Identify which cell holds the provided text, then report its (x, y) central coordinate. 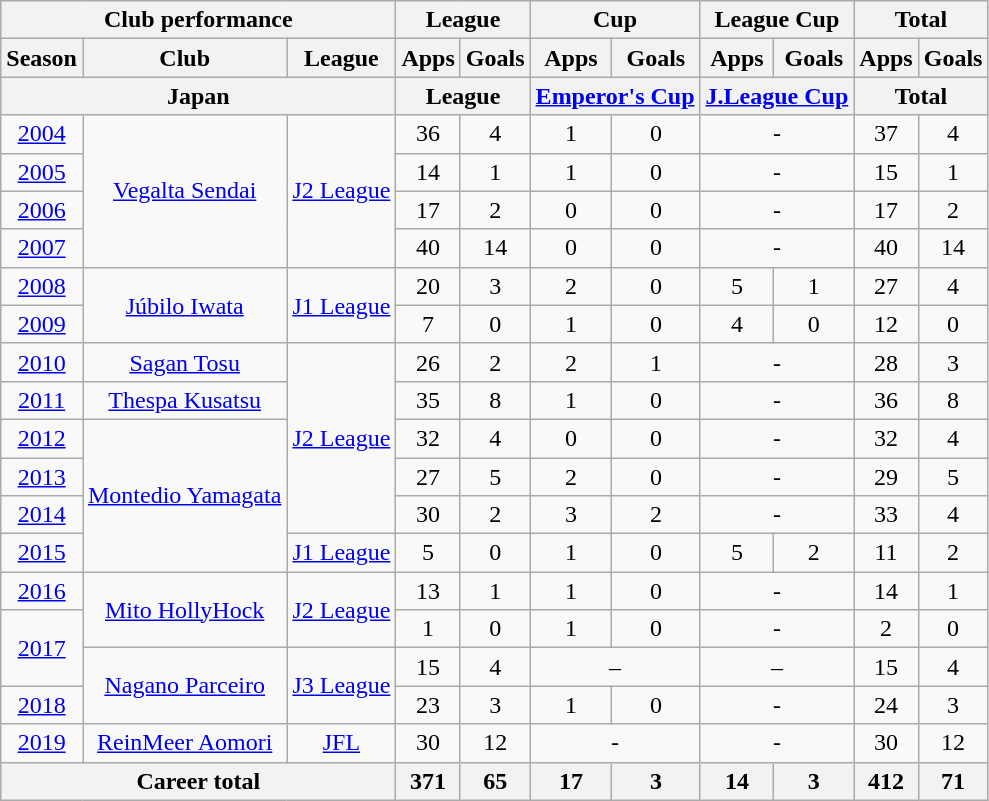
JFL (342, 743)
2006 (42, 210)
Montedio Yamagata (184, 495)
26 (428, 362)
League Cup (777, 20)
Club (184, 58)
J3 League (342, 686)
28 (886, 362)
Career total (198, 781)
13 (428, 591)
2005 (42, 172)
Thespa Kusatsu (184, 400)
7 (428, 324)
65 (495, 781)
2018 (42, 705)
Emperor's Cup (615, 96)
ReinMeer Aomori (184, 743)
Japan (198, 96)
2016 (42, 591)
Vegalta Sendai (184, 191)
2010 (42, 362)
2007 (42, 248)
24 (886, 705)
Cup (615, 20)
Mito HollyHock (184, 610)
2015 (42, 553)
33 (886, 515)
Sagan Tosu (184, 362)
Júbilo Iwata (184, 305)
71 (953, 781)
2008 (42, 286)
37 (886, 134)
23 (428, 705)
Season (42, 58)
Nagano Parceiro (184, 686)
2017 (42, 648)
2013 (42, 477)
Club performance (198, 20)
2011 (42, 400)
20 (428, 286)
2012 (42, 438)
35 (428, 400)
29 (886, 477)
J.League Cup (777, 96)
2004 (42, 134)
412 (886, 781)
2009 (42, 324)
2019 (42, 743)
371 (428, 781)
11 (886, 553)
2014 (42, 515)
